Scan for the cell matching the given text and deliver its (X, Y) coordinate at center. 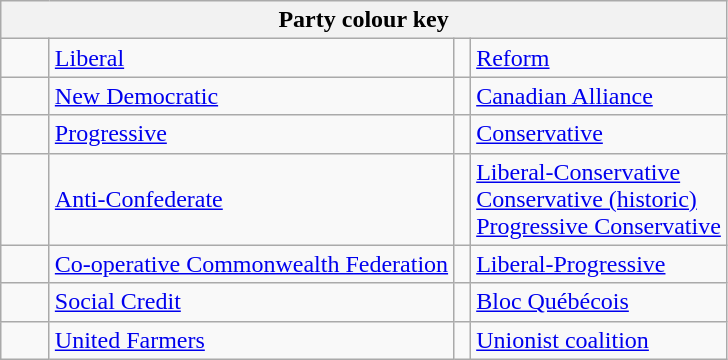
Progressive (251, 134)
Social Credit (251, 302)
New Democratic (251, 96)
United Farmers (251, 340)
Conservative (599, 134)
Party colour key (364, 20)
Reform (599, 58)
Canadian Alliance (599, 96)
Co-operative Commonwealth Federation (251, 264)
Liberal-Progressive (599, 264)
Bloc Québécois (599, 302)
Liberal (251, 58)
Liberal-ConservativeConservative (historic)Progressive Conservative (599, 199)
Anti-Confederate (251, 199)
Unionist coalition (599, 340)
